Extract the [x, y] coordinate from the center of the cell holding the provided text.  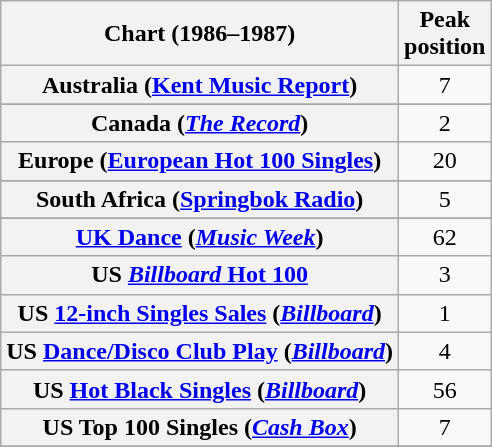
US Dance/Disco Club Play (Billboard) [200, 351]
US Top 100 Singles (Cash Box) [200, 427]
US Billboard Hot 100 [200, 275]
US Hot Black Singles (Billboard) [200, 389]
2 [445, 123]
62 [445, 237]
56 [445, 389]
5 [445, 199]
Peakposition [445, 34]
South Africa (Springbok Radio) [200, 199]
Chart (1986–1987) [200, 34]
US 12-inch Singles Sales (Billboard) [200, 313]
20 [445, 161]
1 [445, 313]
Australia (Kent Music Report) [200, 85]
4 [445, 351]
Europe (European Hot 100 Singles) [200, 161]
UK Dance (Music Week) [200, 237]
Canada (The Record) [200, 123]
3 [445, 275]
